Pinpoint the cell where the given text exists, returning its (x, y) midpoint coordinate. 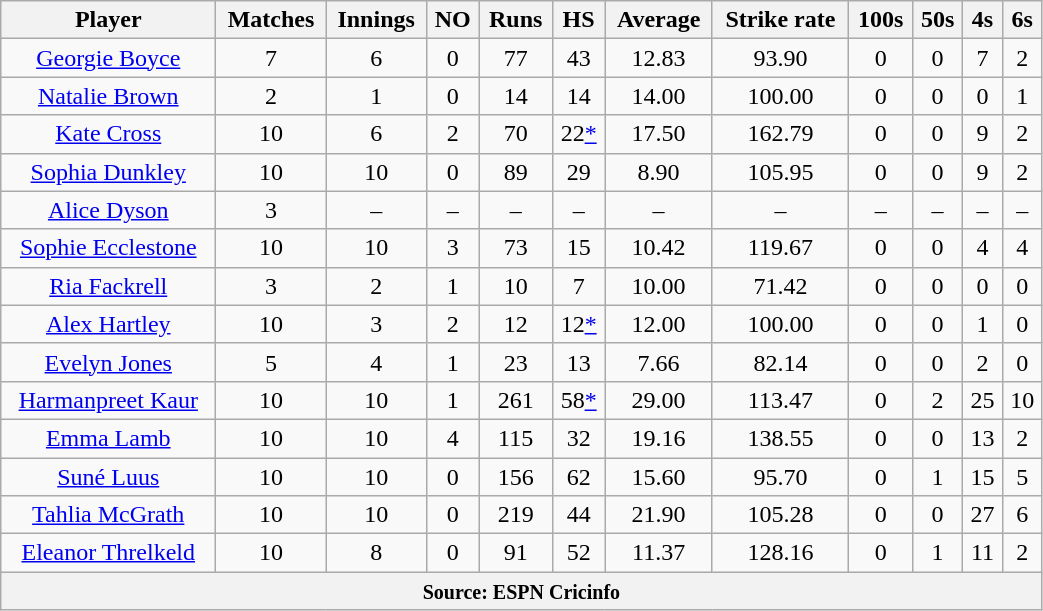
128.16 (780, 553)
Source: ESPN Cricinfo (522, 591)
138.55 (780, 438)
219 (516, 515)
95.70 (780, 477)
50s (938, 20)
Player (108, 20)
Strike rate (780, 20)
Innings (376, 20)
23 (516, 362)
44 (578, 515)
77 (516, 58)
25 (983, 400)
HS (578, 20)
73 (516, 248)
162.79 (780, 134)
Alex Hartley (108, 324)
Alice Dyson (108, 210)
12 (516, 324)
11.37 (658, 553)
91 (516, 553)
70 (516, 134)
27 (983, 515)
71.42 (780, 286)
Emma Lamb (108, 438)
12.83 (658, 58)
Evelyn Jones (108, 362)
21.90 (658, 515)
115 (516, 438)
Ria Fackrell (108, 286)
29 (578, 172)
NO (452, 20)
29.00 (658, 400)
32 (578, 438)
Kate Cross (108, 134)
261 (516, 400)
12.00 (658, 324)
Georgie Boyce (108, 58)
6s (1022, 20)
17.50 (658, 134)
52 (578, 553)
Sophie Ecclestone (108, 248)
8 (376, 553)
Eleanor Threlkeld (108, 553)
Natalie Brown (108, 96)
43 (578, 58)
19.16 (658, 438)
15.60 (658, 477)
62 (578, 477)
Tahlia McGrath (108, 515)
105.95 (780, 172)
89 (516, 172)
58* (578, 400)
105.28 (780, 515)
100s (881, 20)
Runs (516, 20)
119.67 (780, 248)
4s (983, 20)
82.14 (780, 362)
Sophia Dunkley (108, 172)
113.47 (780, 400)
Harmanpreet Kaur (108, 400)
22* (578, 134)
Matches (271, 20)
7.66 (658, 362)
11 (983, 553)
10.42 (658, 248)
93.90 (780, 58)
Average (658, 20)
8.90 (658, 172)
10.00 (658, 286)
Suné Luus (108, 477)
14.00 (658, 96)
156 (516, 477)
12* (578, 324)
